Extract the (X, Y) coordinate from the center of the cell holding the provided text.  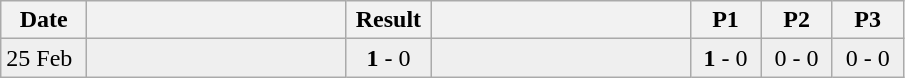
25 Feb (44, 58)
Date (44, 20)
P2 (796, 20)
Result (388, 20)
P3 (868, 20)
P1 (726, 20)
